Detect which cell encompasses the target text, then output its [X, Y] center coordinate. 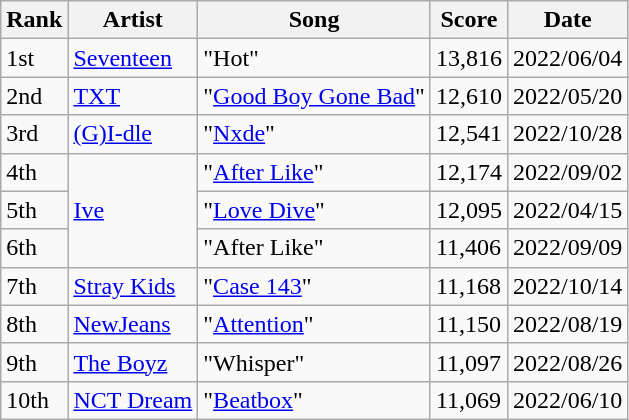
12,610 [468, 96]
8th [34, 324]
Song [314, 20]
2022/06/10 [567, 400]
Ive [133, 210]
11,406 [468, 248]
TXT [133, 96]
11,069 [468, 400]
2022/09/02 [567, 172]
2022/10/14 [567, 286]
Stray Kids [133, 286]
12,541 [468, 134]
2022/09/09 [567, 248]
2022/08/19 [567, 324]
Score [468, 20]
Artist [133, 20]
11,168 [468, 286]
2022/05/20 [567, 96]
"Case 143" [314, 286]
12,174 [468, 172]
(G)I-dle [133, 134]
1st [34, 58]
NCT Dream [133, 400]
3rd [34, 134]
The Boyz [133, 362]
2022/06/04 [567, 58]
9th [34, 362]
Seventeen [133, 58]
"Good Boy Gone Bad" [314, 96]
7th [34, 286]
5th [34, 210]
"Beatbox" [314, 400]
"Nxde" [314, 134]
12,095 [468, 210]
10th [34, 400]
Rank [34, 20]
2nd [34, 96]
"Whisper" [314, 362]
6th [34, 248]
2022/08/26 [567, 362]
2022/04/15 [567, 210]
2022/10/28 [567, 134]
NewJeans [133, 324]
"Hot" [314, 58]
"Love Dive" [314, 210]
11,097 [468, 362]
4th [34, 172]
"Attention" [314, 324]
Date [567, 20]
11,150 [468, 324]
13,816 [468, 58]
